Capture the cell that displays the provided text and extract its (X, Y) central coordinate. 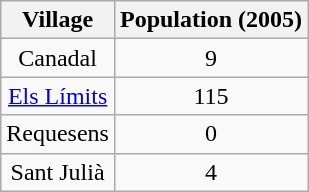
Population (2005) (210, 20)
115 (210, 96)
Els Límits (58, 96)
0 (210, 134)
9 (210, 58)
Canadal (58, 58)
4 (210, 172)
Village (58, 20)
Requesens (58, 134)
Sant Julià (58, 172)
